Determine the (x, y) coordinate at the center of the cell enclosing the given text.  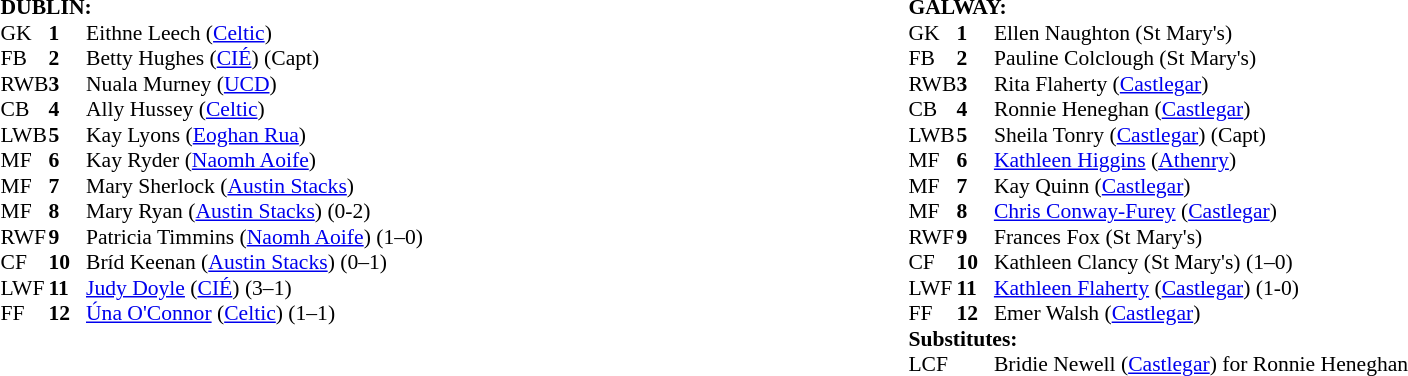
Ellen Naughton (St Mary's) (1201, 33)
Ronnie Heneghan (Castlegar) (1201, 109)
Substitutes: (1158, 339)
Mary Sherlock (Austin Stacks) (254, 186)
Rita Flaherty (Castlegar) (1201, 84)
Kay Ryder (Naomh Aoife) (254, 161)
Eithne Leech (Celtic) (254, 33)
Kathleen Flaherty (Castlegar) (1-0) (1201, 288)
Kathleen Clancy (St Mary's) (1–0) (1201, 263)
Úna O'Connor (Celtic) (1–1) (254, 313)
Nuala Murney (UCD) (254, 84)
Mary Ryan (Austin Stacks) (0-2) (254, 211)
Betty Hughes (CIÉ) (Capt) (254, 59)
Ally Hussey (Celtic) (254, 109)
Kathleen Higgins (Athenry) (1201, 161)
Frances Fox (St Mary's) (1201, 237)
Kay Lyons (Eoghan Rua) (254, 135)
Chris Conway-Furey (Castlegar) (1201, 211)
Judy Doyle (CIÉ) (3–1) (254, 288)
Emer Walsh (Castlegar) (1201, 313)
Pauline Colclough (St Mary's) (1201, 59)
Patricia Timmins (Naomh Aoife) (1–0) (254, 237)
Kay Quinn (Castlegar) (1201, 186)
Sheila Tonry (Castlegar) (Capt) (1201, 135)
Bríd Keenan (Austin Stacks) (0–1) (254, 263)
